Scan for the cell matching the given text and deliver its [X, Y] coordinate at center. 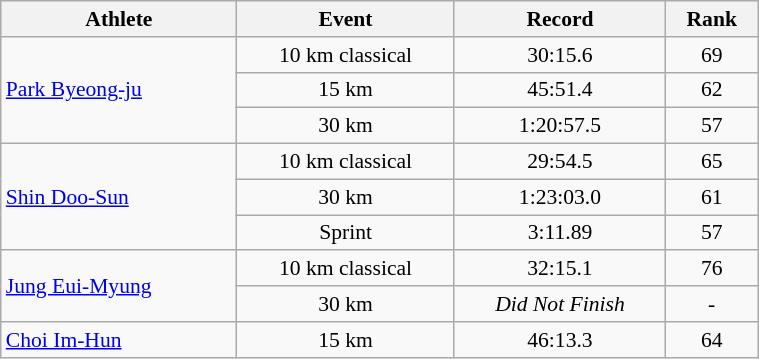
62 [712, 90]
Shin Doo-Sun [119, 198]
Park Byeong-ju [119, 90]
1:23:03.0 [560, 197]
Jung Eui-Myung [119, 286]
46:13.3 [560, 340]
61 [712, 197]
Record [560, 19]
Event [346, 19]
30:15.6 [560, 55]
Choi Im-Hun [119, 340]
1:20:57.5 [560, 126]
29:54.5 [560, 162]
32:15.1 [560, 269]
45:51.4 [560, 90]
Sprint [346, 233]
64 [712, 340]
65 [712, 162]
- [712, 304]
69 [712, 55]
Athlete [119, 19]
Did Not Finish [560, 304]
3:11.89 [560, 233]
Rank [712, 19]
76 [712, 269]
